Return [X, Y] of the center of cell containing provided text 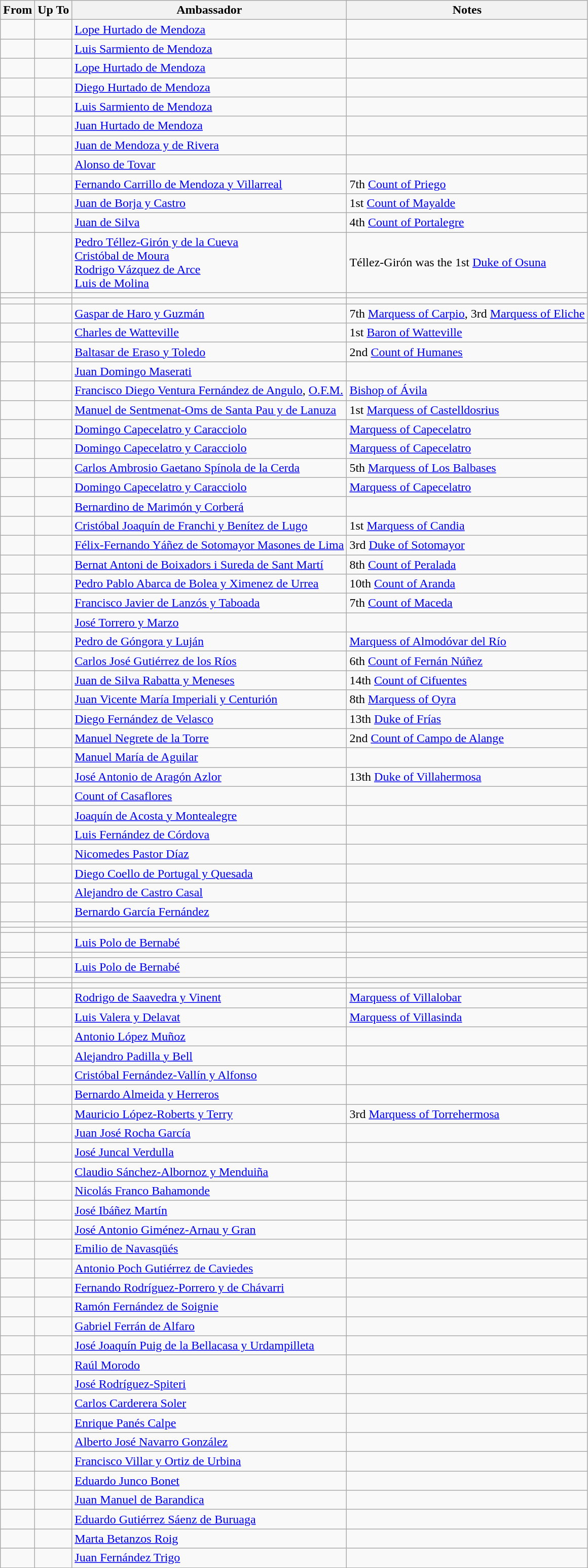
José Antonio Giménez-Arnau y Gran [209, 1230]
Cristóbal Fernández-Vallín y Alfonso [209, 1075]
Alberto José Navarro González [209, 1442]
Gaspar de Haro y Guzmán [209, 313]
José Ibáñez Martín [209, 1210]
Félix-Fernando Yáñez de Sotomayor Masones de Lima [209, 545]
Juan de Silva [209, 222]
Pedro Pablo Abarca de Bolea y Ximenez de Urrea [209, 584]
Francisco Diego Ventura Fernández de Angulo, O.F.M. [209, 391]
Bernardo García Fernández [209, 912]
Juan Manuel de Barandica [209, 1500]
14th Count of Cifuentes [467, 680]
Marquess of Almodóvar del Río [467, 642]
Fernando Rodríguez-Porrero y de Chávarri [209, 1287]
Francisco Javier de Lanzós y Taboada [209, 603]
Carlos Ambrosio Gaetano Spínola de la Cerda [209, 468]
1st Marquess of Castelldosrius [467, 410]
3rd Duke of Sotomayor [467, 545]
6th Count of Fernán Núñez [467, 661]
Luis Fernández de Córdova [209, 834]
Alonso de Tovar [209, 164]
2nd Count of Humanes [467, 352]
Bishop of Ávila [467, 391]
Notes [467, 10]
Rodrigo de Saavedra y Vinent [209, 998]
Joaquín de Acosta y Montealegre [209, 815]
Téllez-Girón was the 1st Duke of Osuna [467, 263]
Juan de Mendoza y de Rivera [209, 145]
8th Marquess of Oyra [467, 700]
Eduardo Junco Bonet [209, 1481]
Pedro de Góngora y Luján [209, 642]
2nd Count of Campo de Alange [467, 738]
13th Duke of Frías [467, 719]
Diego Hurtado de Mendoza [209, 87]
7th Count of Priego [467, 184]
5th Marquess of Los Balbases [467, 468]
Nicomedes Pastor Díaz [209, 854]
Claudio Sánchez-Albornoz y Menduiña [209, 1172]
1st Baron of Watteville [467, 333]
Fernando Carrillo de Mendoza y Villarreal [209, 184]
Francisco Villar y Ortiz de Urbina [209, 1461]
Marquess of Villasinda [467, 1017]
Nicolás Franco Bahamonde [209, 1191]
Eduardo Gutiérrez Sáenz de Buruaga [209, 1519]
Juan de Silva Rabatta y Meneses [209, 680]
Antonio Poch Gutiérrez de Caviedes [209, 1268]
Diego Fernández de Velasco [209, 719]
4th Count of Portalegre [467, 222]
Juan de Borja y Castro [209, 203]
Cristóbal Joaquín de Franchi y Benítez de Lugo [209, 526]
8th Count of Peralada [467, 565]
Carlos Carderera Soler [209, 1403]
Manuel Negrete de la Torre [209, 738]
Baltasar de Eraso y Toledo [209, 352]
Raúl Morodo [209, 1365]
Emilio de Navasqüés [209, 1249]
1st Marquess of Candia [467, 526]
José Antonio de Aragón Azlor [209, 777]
Pedro Téllez-Girón y de la CuevaCristóbal de MouraRodrigo Vázquez de ArceLuis de Molina [209, 263]
Mauricio López-Roberts y Terry [209, 1113]
Juan Vicente María Imperiali y Centurión [209, 700]
Count of Casaflores [209, 796]
Antonio López Muñoz [209, 1036]
Carlos José Gutiérrez de los Ríos [209, 661]
Diego Coello de Portugal y Quesada [209, 873]
Enrique Panés Calpe [209, 1423]
From [18, 10]
Charles de Watteville [209, 333]
Ramón Fernández de Soignie [209, 1307]
Alejandro de Castro Casal [209, 893]
1st Count of Mayalde [467, 203]
Manuel María de Aguilar [209, 757]
7th Count of Maceda [467, 603]
10th Count of Aranda [467, 584]
Bernat Antoni de Boixadors i Sureda de Sant Martí [209, 565]
7th Marquess of Carpio, 3rd Marquess of Eliche [467, 313]
Up To [54, 10]
3rd Marquess of Torrehermosa [467, 1113]
José Torrero y Marzo [209, 622]
Juan Domingo Maserati [209, 371]
Juan Hurtado de Mendoza [209, 126]
Juan José Rocha García [209, 1133]
Gabriel Ferrán de Alfaro [209, 1326]
13th Duke of Villahermosa [467, 777]
Alejandro Padilla y Bell [209, 1056]
José Rodríguez-Spiteri [209, 1384]
José Juncal Verdulla [209, 1153]
Ambassador [209, 10]
Juan Fernández Trigo [209, 1558]
José Joaquín Puig de la Bellacasa y Urdampilleta [209, 1345]
Marquess of Villalobar [467, 998]
Bernardino de Marimón y Corberá [209, 506]
Luis Valera y Delavat [209, 1017]
Marta Betanzos Roig [209, 1539]
Manuel de Sentmenat-Oms de Santa Pau y de Lanuza [209, 410]
Bernardo Almeida y Herreros [209, 1094]
